For the text-containing cell, return its midpoint in (x, y) coordinate format. 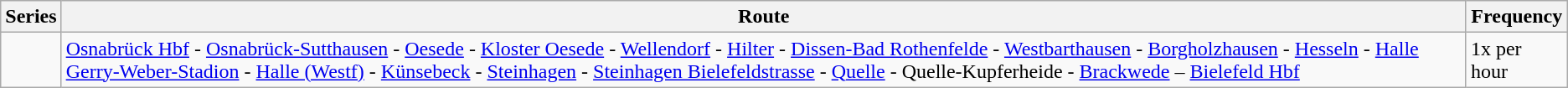
Route (764, 17)
Frequency (1516, 17)
1x per hour (1516, 60)
Series (31, 17)
